Capture the cell that displays the provided text and extract its [X, Y] central coordinate. 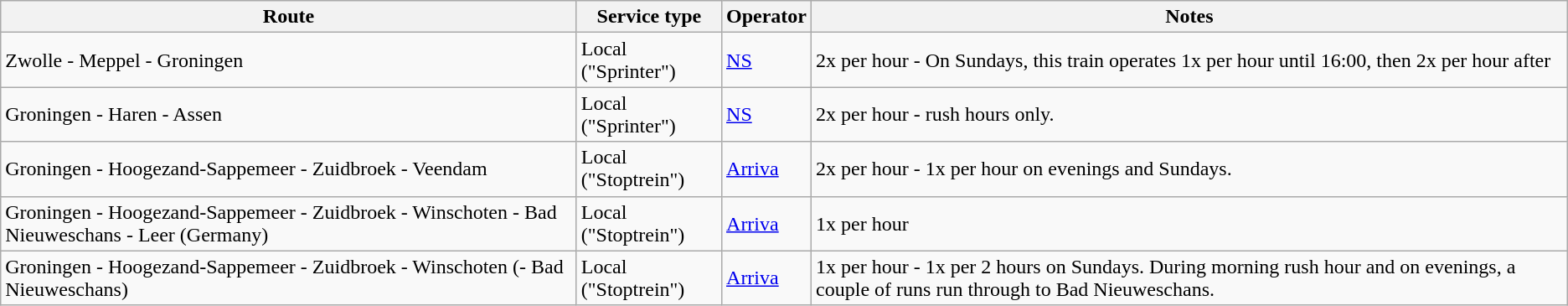
1x per hour - 1x per 2 hours on Sundays. During morning rush hour and on evenings, a couple of runs run through to Bad Nieuweschans. [1189, 278]
1x per hour [1189, 223]
2x per hour - On Sundays, this train operates 1x per hour until 16:00, then 2x per hour after [1189, 60]
2x per hour - rush hours only. [1189, 114]
Groningen - Haren - Assen [288, 114]
Groningen - Hoogezand-Sappemeer - Zuidbroek - Winschoten - Bad Nieuweschans - Leer (Germany) [288, 223]
Notes [1189, 17]
Operator [767, 17]
Groningen - Hoogezand-Sappemeer - Zuidbroek - Veendam [288, 169]
Route [288, 17]
Service type [648, 17]
2x per hour - 1x per hour on evenings and Sundays. [1189, 169]
Groningen - Hoogezand-Sappemeer - Zuidbroek - Winschoten (- Bad Nieuweschans) [288, 278]
Zwolle - Meppel - Groningen [288, 60]
